Provide the (X, Y) coordinate of the cell's center where the given text is located.  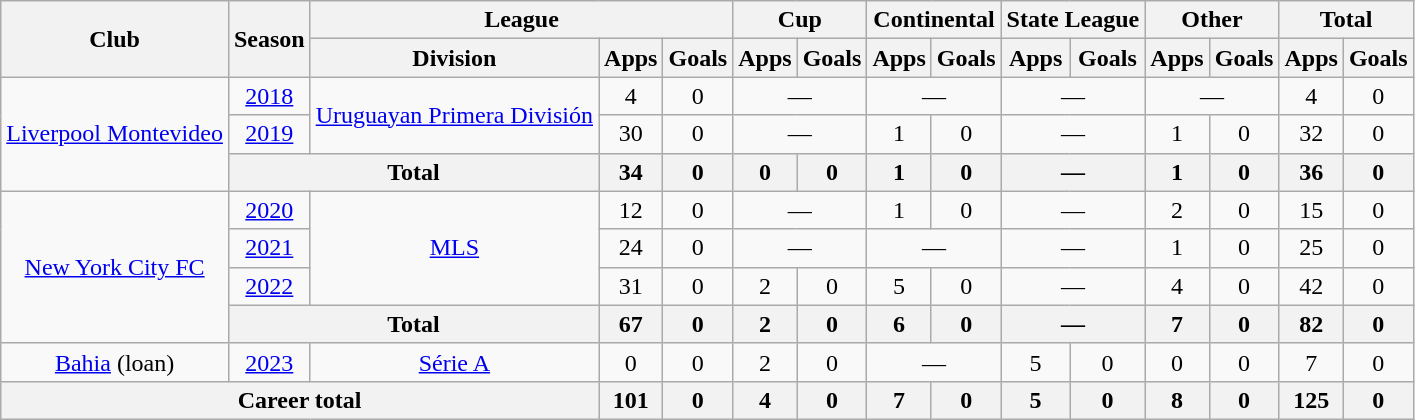
67 (631, 324)
125 (1311, 400)
Career total (300, 400)
Division (454, 58)
12 (631, 210)
2019 (269, 134)
Continental (934, 20)
Uruguayan Primera División (454, 115)
Liverpool Montevideo (115, 134)
2021 (269, 248)
25 (1311, 248)
Season (269, 39)
15 (1311, 210)
34 (631, 172)
8 (1177, 400)
League (522, 20)
Série A (454, 362)
31 (631, 286)
24 (631, 248)
Club (115, 39)
Bahia (loan) (115, 362)
101 (631, 400)
2018 (269, 96)
2023 (269, 362)
42 (1311, 286)
State League (1073, 20)
82 (1311, 324)
36 (1311, 172)
New York City FC (115, 267)
6 (899, 324)
32 (1311, 134)
2020 (269, 210)
MLS (454, 248)
2022 (269, 286)
Cup (800, 20)
Other (1212, 20)
30 (631, 134)
